Return (X, Y) of the center of cell containing provided text 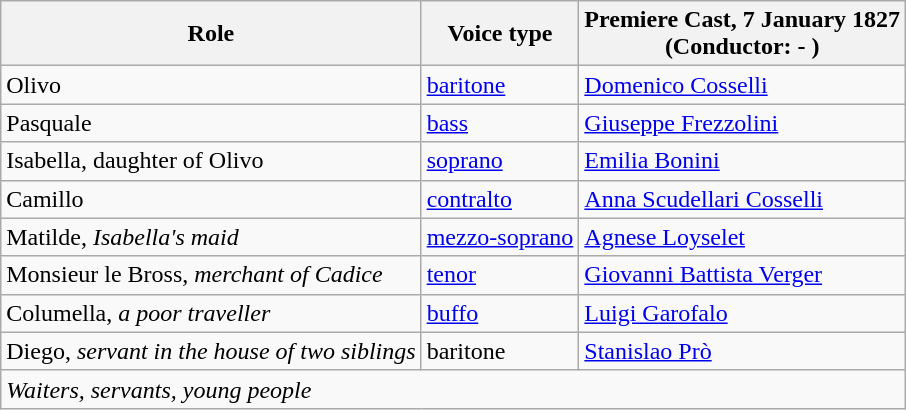
Giuseppe Frezzolini (742, 123)
Waiters, servants, young people (454, 389)
Monsieur le Bross, merchant of Cadice (211, 275)
Camillo (211, 199)
Matilde, Isabella's maid (211, 237)
soprano (500, 161)
Diego, servant in the house of two siblings (211, 351)
Agnese Loyselet (742, 237)
Anna Scudellari Cosselli (742, 199)
Domenico Cosselli (742, 85)
Giovanni Battista Verger (742, 275)
contralto (500, 199)
Columella, a poor traveller (211, 313)
Role (211, 34)
Stanislao Prò (742, 351)
Olivo (211, 85)
Isabella, daughter of Olivo (211, 161)
Pasquale (211, 123)
bass (500, 123)
Emilia Bonini (742, 161)
Voice type (500, 34)
tenor (500, 275)
Premiere Cast, 7 January 1827(Conductor: - ) (742, 34)
Luigi Garofalo (742, 313)
mezzo-soprano (500, 237)
buffo (500, 313)
